Search for the cell housing the specified text and yield its [x, y] center coordinate. 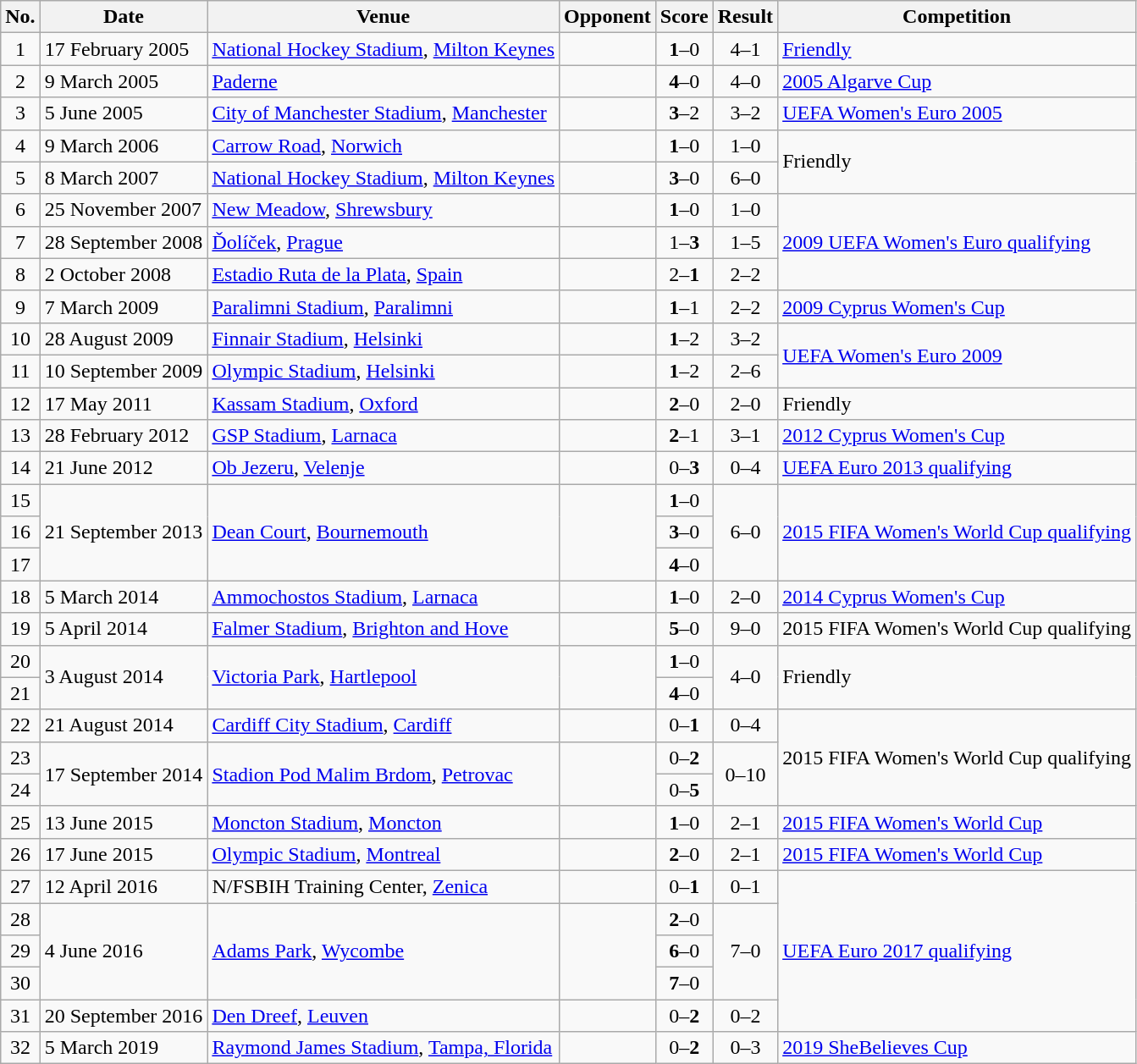
UEFA Euro 2017 qualifying [957, 951]
UEFA Euro 2013 qualifying [957, 468]
13 June 2015 [124, 822]
UEFA Women's Euro 2005 [957, 113]
4 [20, 146]
18 [20, 597]
17 June 2015 [124, 854]
City of Manchester Stadium, Manchester [384, 113]
31 [20, 1016]
7 [20, 242]
16 [20, 532]
2012 Cyprus Women's Cup [957, 436]
5 June 2005 [124, 113]
15 [20, 500]
Result [745, 17]
19 [20, 629]
Kassam Stadium, Oxford [384, 404]
No. [20, 17]
12 April 2016 [124, 886]
5 April 2014 [124, 629]
Carrow Road, Norwich [384, 146]
25 [20, 822]
32 [20, 1048]
Falmer Stadium, Brighton and Hove [384, 629]
0–10 [745, 774]
6 [20, 210]
Adams Park, Wycombe [384, 951]
27 [20, 886]
GSP Stadium, Larnaca [384, 436]
28 February 2012 [124, 436]
Competition [957, 17]
28 August 2009 [124, 339]
1 [20, 49]
4 June 2016 [124, 951]
Ďolíček, Prague [384, 242]
UEFA Women's Euro 2009 [957, 355]
8 [20, 274]
17 [20, 565]
2–6 [745, 371]
28 [20, 918]
New Meadow, Shrewsbury [384, 210]
2 October 2008 [124, 274]
3–1 [745, 436]
2 [20, 81]
1–1 [684, 306]
Paralimni Stadium, Paralimni [384, 306]
5–0 [684, 629]
9 [20, 306]
17 May 2011 [124, 404]
Den Dreef, Leuven [384, 1016]
Olympic Stadium, Montreal [384, 854]
2019 SheBelieves Cup [957, 1048]
21 June 2012 [124, 468]
2009 Cyprus Women's Cup [957, 306]
17 September 2014 [124, 774]
21 August 2014 [124, 725]
Olympic Stadium, Helsinki [384, 371]
0–5 [684, 790]
5 [20, 178]
Venue [384, 17]
8 March 2007 [124, 178]
22 [20, 725]
14 [20, 468]
Victoria Park, Hartlepool [384, 677]
21 [20, 693]
3 [20, 113]
N/FSBIH Training Center, Zenica [384, 886]
Ob Jezeru, Velenje [384, 468]
29 [20, 951]
10 September 2009 [124, 371]
5 March 2014 [124, 597]
Score [684, 17]
Stadion Pod Malim Brdom, Petrovac [384, 774]
Paderne [384, 81]
23 [20, 758]
5 March 2019 [124, 1048]
1–5 [745, 242]
Cardiff City Stadium, Cardiff [384, 725]
4–1 [745, 49]
2014 Cyprus Women's Cup [957, 597]
11 [20, 371]
17 February 2005 [124, 49]
Estadio Ruta de la Plata, Spain [384, 274]
9–0 [745, 629]
2009 UEFA Women's Euro qualifying [957, 242]
Finnair Stadium, Helsinki [384, 339]
25 November 2007 [124, 210]
12 [20, 404]
Moncton Stadium, Moncton [384, 822]
24 [20, 790]
9 March 2006 [124, 146]
Opponent [608, 17]
Raymond James Stadium, Tampa, Florida [384, 1048]
1–3 [684, 242]
7 March 2009 [124, 306]
20 September 2016 [124, 1016]
30 [20, 984]
Dean Court, Bournemouth [384, 532]
9 March 2005 [124, 81]
21 September 2013 [124, 532]
Date [124, 17]
13 [20, 436]
10 [20, 339]
20 [20, 661]
3 August 2014 [124, 677]
28 September 2008 [124, 242]
26 [20, 854]
2005 Algarve Cup [957, 81]
Ammochostos Stadium, Larnaca [384, 597]
